Determine the [x, y] coordinate at the center of the cell enclosing the given text.  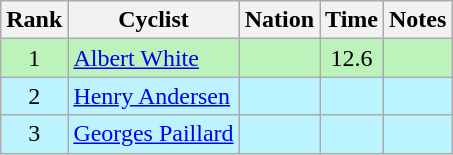
2 [34, 96]
Rank [34, 20]
Albert White [154, 58]
Nation [279, 20]
Time [352, 20]
Cyclist [154, 20]
Notes [417, 20]
Henry Andersen [154, 96]
3 [34, 134]
12.6 [352, 58]
Georges Paillard [154, 134]
1 [34, 58]
